Extract the [x, y] coordinate from the center of the cell holding the provided text.  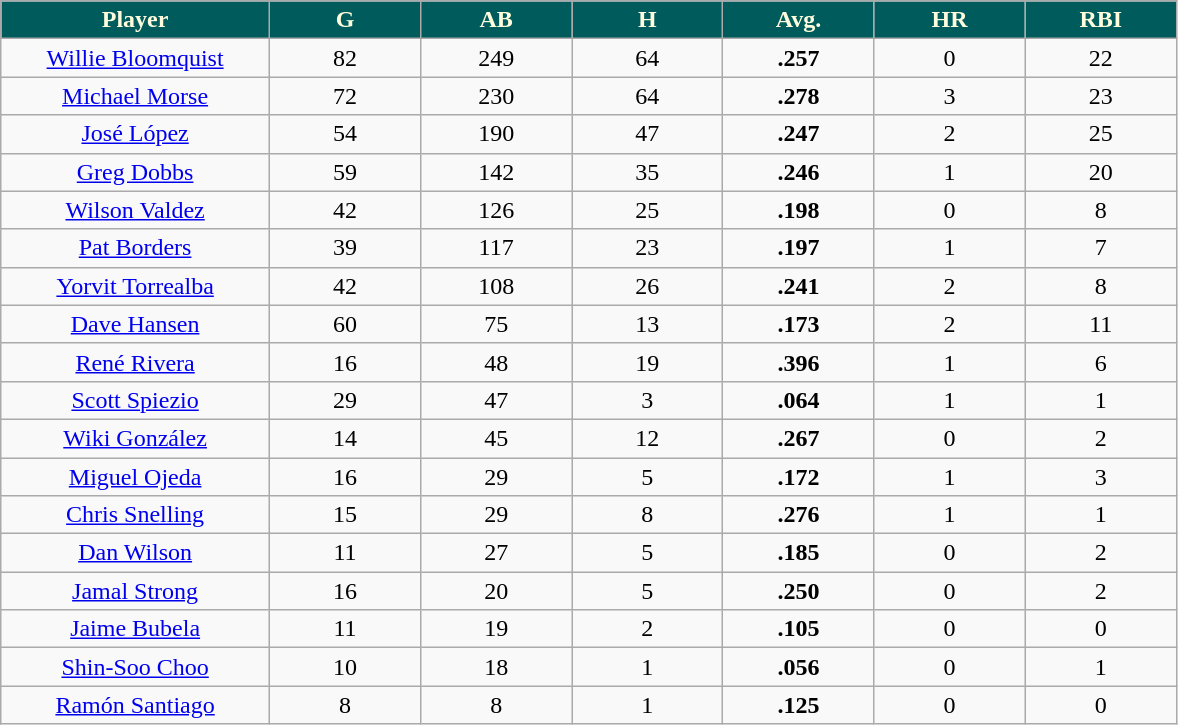
.197 [798, 248]
7 [1100, 248]
190 [496, 134]
H [648, 20]
.185 [798, 553]
Avg. [798, 20]
Scott Spiezio [136, 400]
6 [1100, 362]
12 [648, 438]
Ramón Santiago [136, 705]
22 [1100, 58]
59 [344, 172]
Dan Wilson [136, 553]
117 [496, 248]
26 [648, 286]
Yorvit Torrealba [136, 286]
Michael Morse [136, 96]
.105 [798, 629]
Pat Borders [136, 248]
.064 [798, 400]
.267 [798, 438]
Shin-Soo Choo [136, 667]
.198 [798, 210]
Wiki González [136, 438]
AB [496, 20]
35 [648, 172]
.173 [798, 324]
48 [496, 362]
.276 [798, 515]
.246 [798, 172]
René Rivera [136, 362]
75 [496, 324]
.056 [798, 667]
.257 [798, 58]
108 [496, 286]
Jamal Strong [136, 591]
72 [344, 96]
18 [496, 667]
Jaime Bubela [136, 629]
142 [496, 172]
.396 [798, 362]
José López [136, 134]
Wilson Valdez [136, 210]
15 [344, 515]
.125 [798, 705]
Greg Dobbs [136, 172]
10 [344, 667]
39 [344, 248]
RBI [1100, 20]
13 [648, 324]
54 [344, 134]
Player [136, 20]
HR [950, 20]
230 [496, 96]
.172 [798, 477]
Miguel Ojeda [136, 477]
G [344, 20]
126 [496, 210]
.247 [798, 134]
Chris Snelling [136, 515]
27 [496, 553]
14 [344, 438]
45 [496, 438]
.278 [798, 96]
.250 [798, 591]
60 [344, 324]
Dave Hansen [136, 324]
Willie Bloomquist [136, 58]
82 [344, 58]
.241 [798, 286]
249 [496, 58]
